Detect which cell encompasses the target text, then output its [x, y] center coordinate. 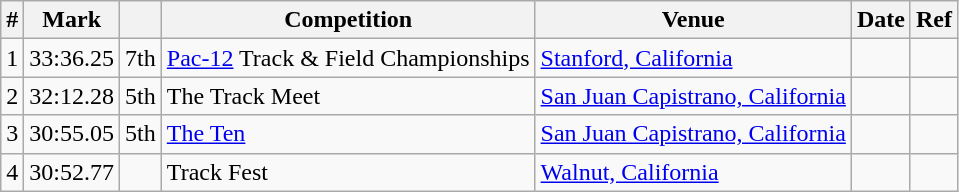
33:36.25 [72, 58]
Stanford, California [693, 58]
Walnut, California [693, 172]
7th [141, 58]
Ref [934, 20]
Date [880, 20]
Venue [693, 20]
1 [12, 58]
30:52.77 [72, 172]
30:55.05 [72, 134]
Pac-12 Track & Field Championships [348, 58]
2 [12, 96]
Track Fest [348, 172]
Mark [72, 20]
32:12.28 [72, 96]
4 [12, 172]
3 [12, 134]
Competition [348, 20]
# [12, 20]
The Track Meet [348, 96]
The Ten [348, 134]
